Output the (x, y) coordinate of the center of the cell containing the given text.  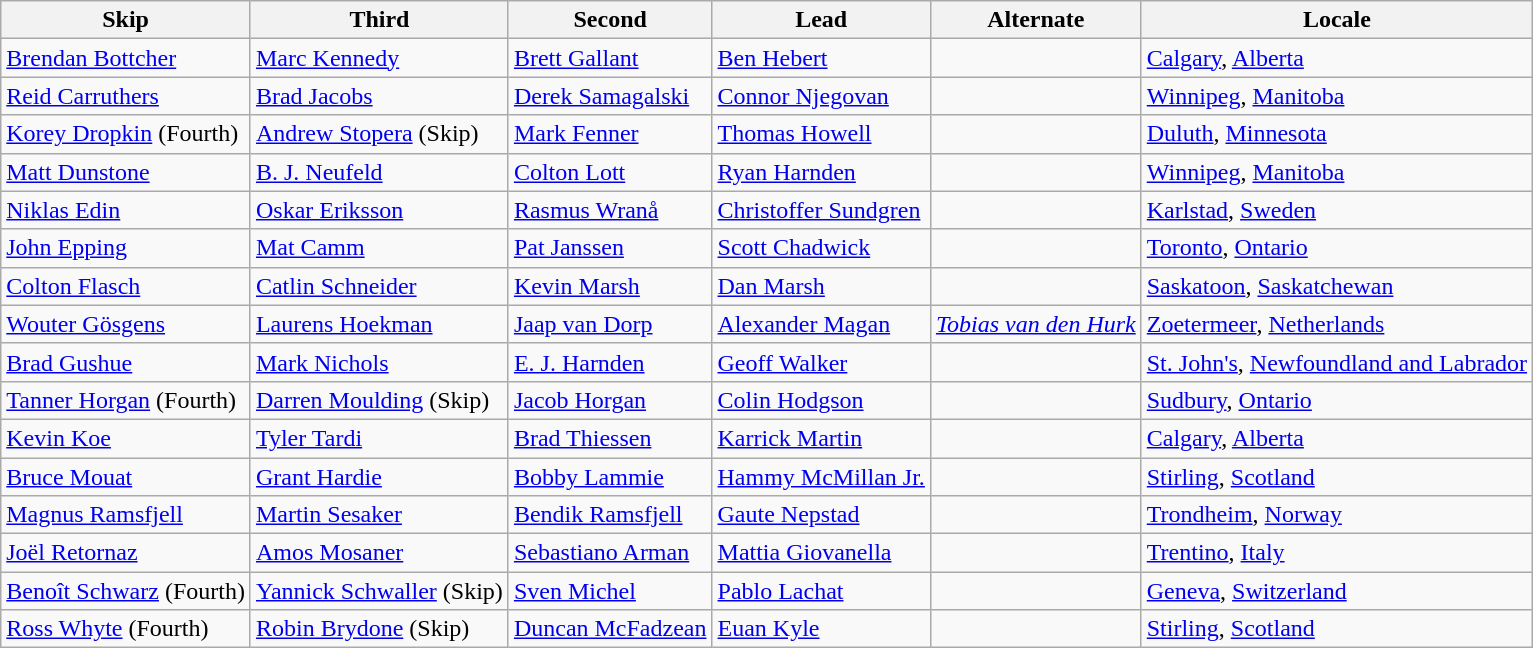
Martin Sesaker (379, 515)
Karrick Martin (821, 438)
Matt Dunstone (126, 172)
Magnus Ramsfjell (126, 515)
Yannick Schwaller (Skip) (379, 591)
Ross Whyte (Fourth) (126, 629)
Laurens Hoekman (379, 324)
Duncan McFadzean (610, 629)
Alternate (1036, 20)
Alexander Magan (821, 324)
Reid Carruthers (126, 96)
Tyler Tardi (379, 438)
Ryan Harnden (821, 172)
Marc Kennedy (379, 58)
Tanner Horgan (Fourth) (126, 400)
Locale (1336, 20)
E. J. Harnden (610, 362)
Third (379, 20)
Joël Retornaz (126, 553)
Colton Flasch (126, 286)
B. J. Neufeld (379, 172)
St. John's, Newfoundland and Labrador (1336, 362)
Gaute Nepstad (821, 515)
Rasmus Wranå (610, 210)
Mat Camm (379, 248)
Brad Jacobs (379, 96)
Benoît Schwarz (Fourth) (126, 591)
Second (610, 20)
Pat Janssen (610, 248)
Scott Chadwick (821, 248)
Toronto, Ontario (1336, 248)
Niklas Edin (126, 210)
Mark Nichols (379, 362)
Trentino, Italy (1336, 553)
Mattia Giovanella (821, 553)
Trondheim, Norway (1336, 515)
Sudbury, Ontario (1336, 400)
Colton Lott (610, 172)
Thomas Howell (821, 134)
Karlstad, Sweden (1336, 210)
Christoffer Sundgren (821, 210)
Brad Thiessen (610, 438)
Bendik Ramsfjell (610, 515)
Jaap van Dorp (610, 324)
Brendan Bottcher (126, 58)
Brad Gushue (126, 362)
Robin Brydone (Skip) (379, 629)
Geneva, Switzerland (1336, 591)
Andrew Stopera (Skip) (379, 134)
Amos Mosaner (379, 553)
Lead (821, 20)
Zoetermeer, Netherlands (1336, 324)
Wouter Gösgens (126, 324)
Connor Njegovan (821, 96)
Sven Michel (610, 591)
Colin Hodgson (821, 400)
Pablo Lachat (821, 591)
Mark Fenner (610, 134)
Jacob Horgan (610, 400)
Kevin Koe (126, 438)
John Epping (126, 248)
Derek Samagalski (610, 96)
Brett Gallant (610, 58)
Sebastiano Arman (610, 553)
Saskatoon, Saskatchewan (1336, 286)
Skip (126, 20)
Tobias van den Hurk (1036, 324)
Duluth, Minnesota (1336, 134)
Kevin Marsh (610, 286)
Hammy McMillan Jr. (821, 477)
Ben Hebert (821, 58)
Darren Moulding (Skip) (379, 400)
Korey Dropkin (Fourth) (126, 134)
Geoff Walker (821, 362)
Bobby Lammie (610, 477)
Catlin Schneider (379, 286)
Bruce Mouat (126, 477)
Euan Kyle (821, 629)
Grant Hardie (379, 477)
Dan Marsh (821, 286)
Oskar Eriksson (379, 210)
